Output the (x, y) coordinate of the center of the cell containing the given text.  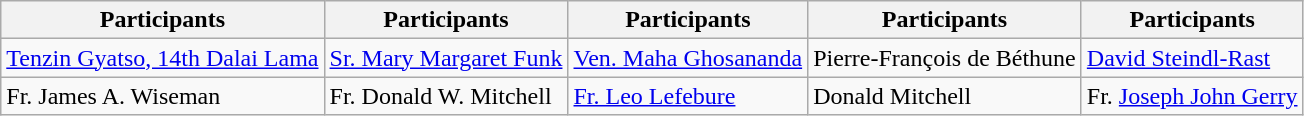
Fr. Donald W. Mitchell (446, 96)
David Steindl-Rast (1192, 58)
Fr. Joseph John Gerry (1192, 96)
Fr. James A. Wiseman (162, 96)
Donald Mitchell (945, 96)
Fr. Leo Lefebure (688, 96)
Tenzin Gyatso, 14th Dalai Lama (162, 58)
Pierre-François de Béthune (945, 58)
Sr. Mary Margaret Funk (446, 58)
Ven. Maha Ghosananda (688, 58)
